For the text-containing cell, return its midpoint in (x, y) coordinate format. 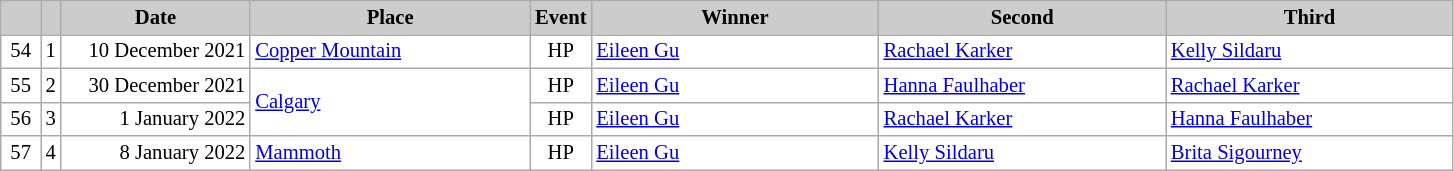
Mammoth (390, 153)
Calgary (390, 102)
8 January 2022 (156, 153)
57 (21, 153)
10 December 2021 (156, 51)
54 (21, 51)
30 December 2021 (156, 85)
1 January 2022 (156, 119)
Date (156, 17)
56 (21, 119)
Winner (734, 17)
4 (50, 153)
2 (50, 85)
1 (50, 51)
Second (1022, 17)
Place (390, 17)
Copper Mountain (390, 51)
55 (21, 85)
Third (1310, 17)
3 (50, 119)
Brita Sigourney (1310, 153)
Event (560, 17)
